Extract the (X, Y) coordinate from the center of the cell holding the provided text.  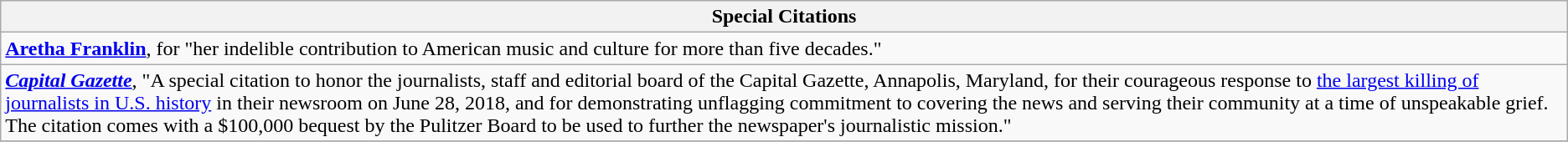
Aretha Franklin, for "her indelible contribution to American music and culture for more than five decades." (784, 48)
Special Citations (784, 17)
